Return [X, Y] of the center of cell containing provided text 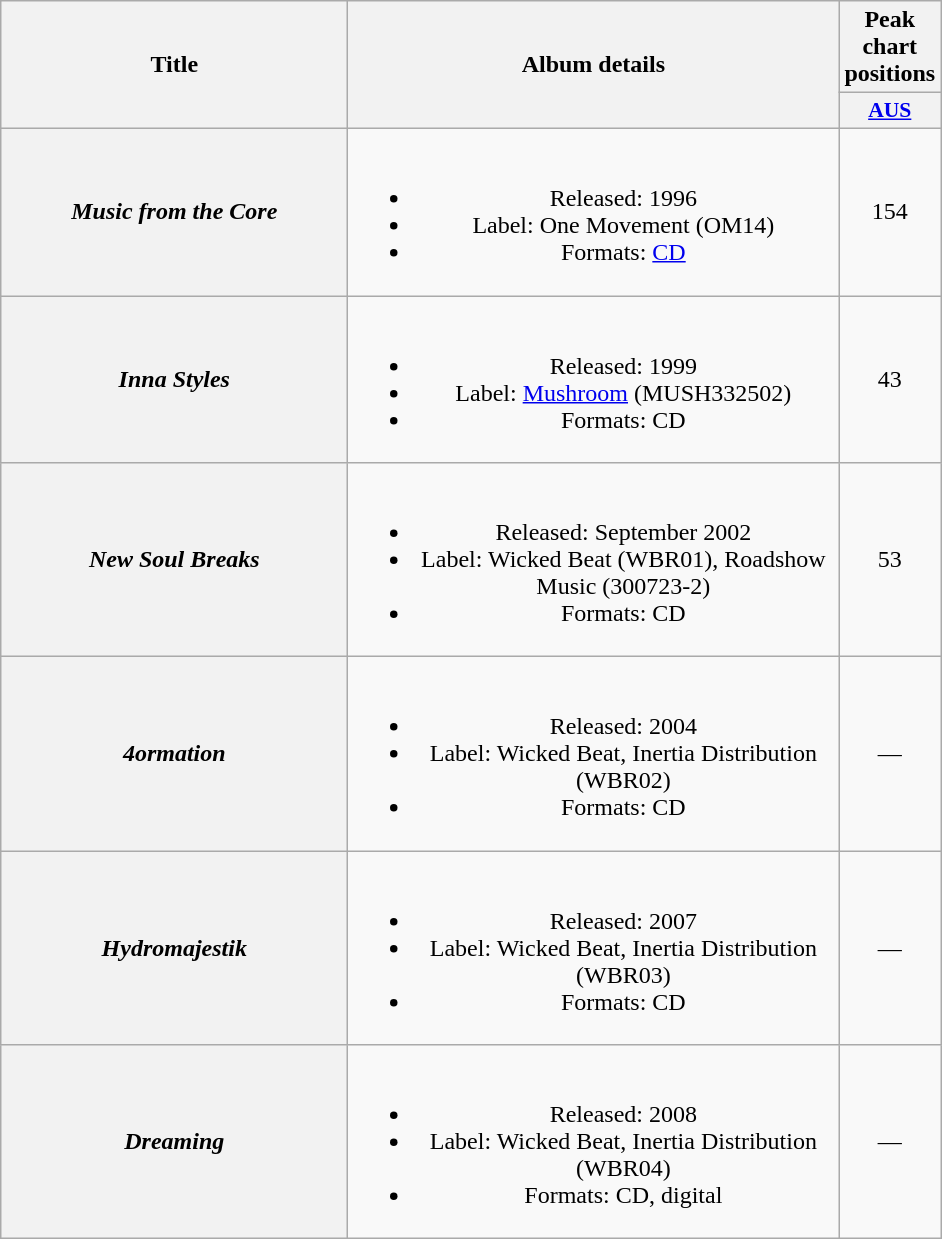
Released: September 2002Label: Wicked Beat (WBR01), Roadshow Music (300723-2)Formats: CD [594, 560]
Released: 2004Label: Wicked Beat, Inertia Distribution (WBR02)Formats: CD [594, 754]
Released: 2008Label: Wicked Beat, Inertia Distribution (WBR04)Formats: CD, digital [594, 1142]
New Soul Breaks [174, 560]
Title [174, 65]
53 [890, 560]
Album details [594, 65]
AUS [890, 111]
4ormation [174, 754]
Hydromajestik [174, 948]
Inna Styles [174, 380]
Peak chart positions [890, 47]
Dreaming [174, 1142]
Released: 2007Label: Wicked Beat, Inertia Distribution (WBR03)Formats: CD [594, 948]
43 [890, 380]
154 [890, 212]
Released: 1996Label: One Movement (OM14)Formats: CD [594, 212]
Released: 1999Label: Mushroom (MUSH332502)Formats: CD [594, 380]
Music from the Core [174, 212]
